Detect which cell encompasses the target text, then output its (X, Y) center coordinate. 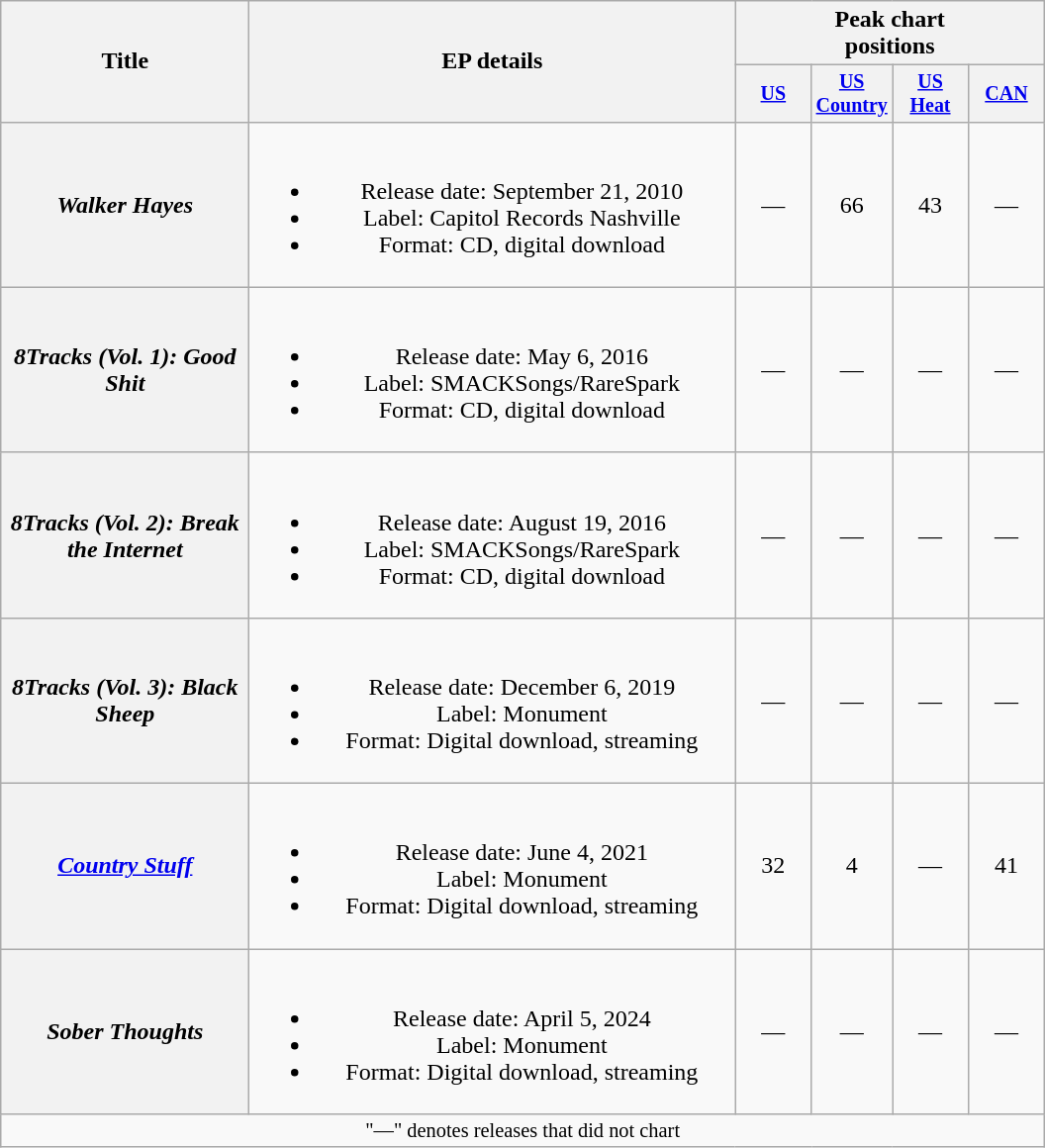
Walker Hayes (125, 204)
Peak chartpositions (891, 34)
Release date: September 21, 2010Label: Capitol Records NashvilleFormat: CD, digital download (493, 204)
Release date: August 19, 2016Label: SMACKSongs/RareSparkFormat: CD, digital download (493, 534)
US Heat (930, 93)
Sober Thoughts (125, 1031)
CAN (1005, 93)
41 (1005, 867)
Release date: May 6, 2016Label: SMACKSongs/RareSparkFormat: CD, digital download (493, 370)
32 (774, 867)
66 (852, 204)
43 (930, 204)
Country Stuff (125, 867)
"—" denotes releases that did not chart (522, 1131)
8Tracks (Vol. 1): Good Shit (125, 370)
8Tracks (Vol. 3): Black Sheep (125, 701)
Release date: December 6, 2019Label: MonumentFormat: Digital download, streaming (493, 701)
Title (125, 61)
8Tracks (Vol. 2): Break the Internet (125, 534)
Release date: April 5, 2024Label: MonumentFormat: Digital download, streaming (493, 1031)
EP details (493, 61)
Release date: June 4, 2021Label: MonumentFormat: Digital download, streaming (493, 867)
4 (852, 867)
US Country (852, 93)
US (774, 93)
